Return (X, Y) of the center of cell containing provided text 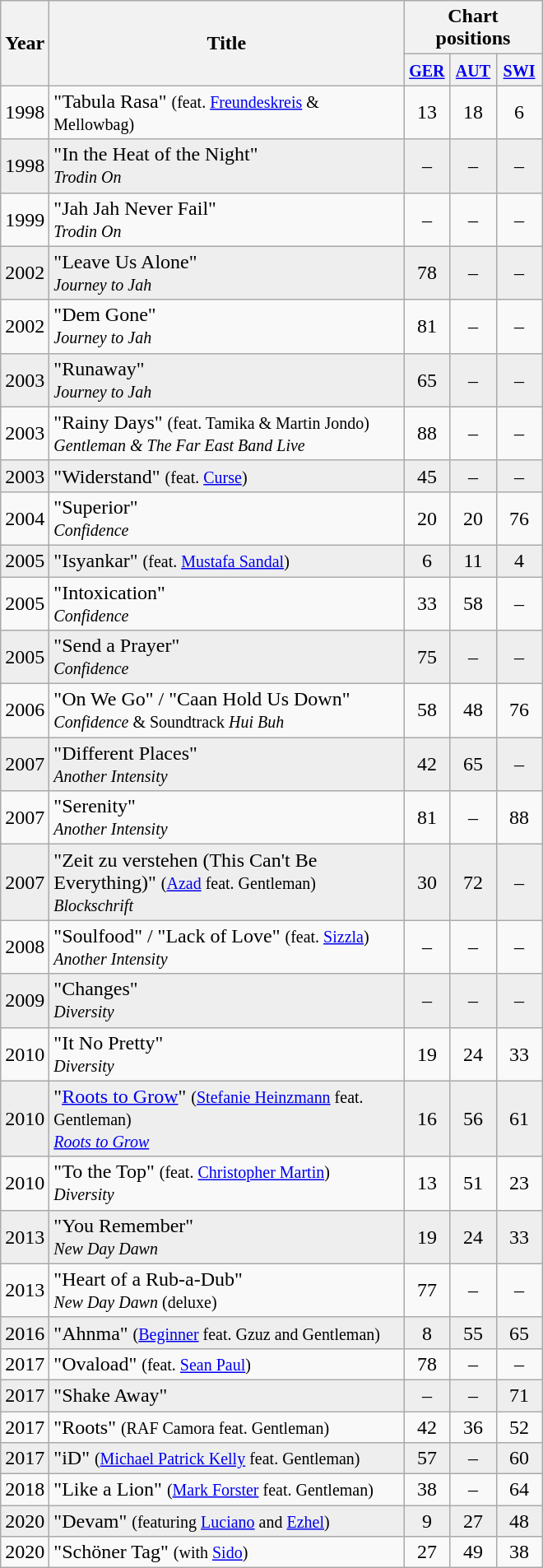
"Rainy Days" (feat. Tamika & Martin Jondo)Gentleman & The Far East Band Live (227, 433)
"It No Pretty"Diversity (227, 1054)
2018 (25, 1490)
"iD" (Michael Patrick Kelly feat. Gentleman) (227, 1459)
"Superior"Confidence (227, 519)
"On We Go" / "Caan Hold Us Down"Confidence & Soundtrack Hui Buh (227, 711)
"Tabula Rasa" (feat. Freundeskreis & Mellowbag) (227, 112)
57 (427, 1459)
"In the Heat of the Night"Trodin On (227, 166)
36 (473, 1426)
"Runaway"Journey to Jah (227, 380)
1999 (25, 219)
"Jah Jah Never Fail"Trodin On (227, 219)
"Zeit zu verstehen (This Can't Be Everything)" (Azad feat. Gentleman)Blockschrift (227, 882)
56 (473, 1119)
"Roots" (RAF Camora feat. Gentleman) (227, 1426)
2008 (25, 947)
2009 (25, 1001)
64 (519, 1490)
"Ovaload" (feat. Sean Paul) (227, 1364)
30 (427, 882)
2016 (25, 1333)
"You Remember"New Day Dawn (227, 1236)
"Different Places"Another Intensity (227, 764)
75 (427, 657)
77 (427, 1291)
45 (427, 476)
71 (519, 1395)
"Leave Us Alone"Journey to Jah (227, 273)
GER (427, 70)
11 (473, 561)
51 (473, 1184)
"Devam" (featuring Luciano and Ezhel) (227, 1521)
SWI (519, 70)
"Send a Prayer"Confidence (227, 657)
49 (473, 1552)
9 (427, 1521)
18 (473, 112)
4 (519, 561)
52 (519, 1426)
"Shake Away" (227, 1395)
60 (519, 1459)
Year (25, 43)
"Changes"Diversity (227, 1001)
55 (473, 1333)
2006 (25, 711)
"Roots to Grow" (Stefanie Heinzmann feat. Gentleman)Roots to Grow (227, 1119)
23 (519, 1184)
"Dem Gone"Journey to Jah (227, 326)
"Soulfood" / "Lack of Love" (feat. Sizzla)Another Intensity (227, 947)
"To the Top" (feat. Christopher Martin)Diversity (227, 1184)
Chart positions (473, 28)
72 (473, 882)
61 (519, 1119)
"Like a Lion" (Mark Forster feat. Gentleman) (227, 1490)
"Ahnma" (Beginner feat. Gzuz and Gentleman) (227, 1333)
AUT (473, 70)
2004 (25, 519)
"Serenity"Another Intensity (227, 818)
"Schöner Tag" (with Sido) (227, 1552)
"Widerstand" (feat. Curse) (227, 476)
"Intoxication"Confidence (227, 603)
Title (227, 43)
"Heart of a Rub-a-Dub"New Day Dawn (deluxe) (227, 1291)
"Isyankar" (feat. Mustafa Sandal) (227, 561)
16 (427, 1119)
8 (427, 1333)
